Return (x, y) of the center of cell containing provided text 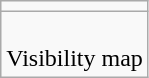
Visibility map (75, 44)
